Search for the cell housing the specified text and yield its (x, y) center coordinate. 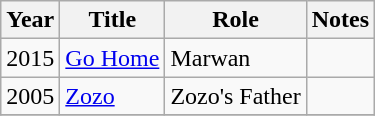
Year (30, 20)
Role (236, 20)
2015 (30, 58)
2005 (30, 96)
Marwan (236, 58)
Zozo's Father (236, 96)
Zozo (112, 96)
Notes (340, 20)
Go Home (112, 58)
Title (112, 20)
